Provide the (x, y) coordinate of the cell's center where the given text is located.  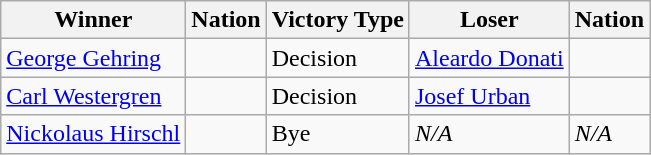
Carl Westergren (94, 96)
Loser (489, 20)
Josef Urban (489, 96)
Victory Type (338, 20)
Aleardo Donati (489, 58)
George Gehring (94, 58)
Nickolaus Hirschl (94, 134)
Bye (338, 134)
Winner (94, 20)
